Return [x, y] of the center of cell containing provided text 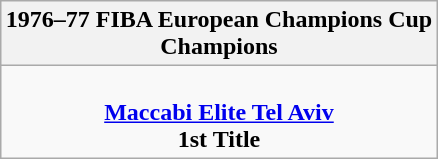
1976–77 FIBA European Champions CupChampions [218, 34]
Maccabi Elite Tel Aviv 1st Title [218, 112]
